For the text-containing cell, return its midpoint in (X, Y) coordinate format. 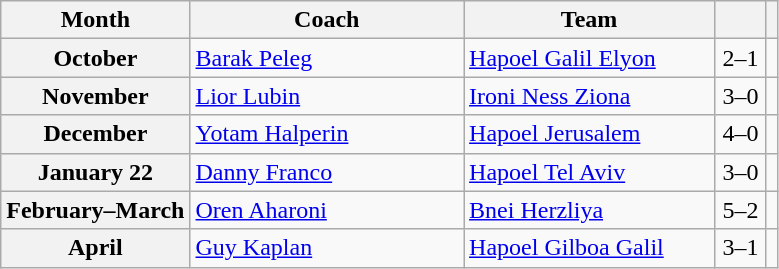
Barak Peleg (327, 58)
November (96, 96)
3–1 (741, 248)
Hapoel Jerusalem (590, 134)
Bnei Herzliya (590, 210)
Ironi Ness Ziona (590, 96)
Coach (327, 20)
Team (590, 20)
Oren Aharoni (327, 210)
4–0 (741, 134)
Guy Kaplan (327, 248)
Yotam Halperin (327, 134)
Hapoel Gilboa Galil (590, 248)
April (96, 248)
Lior Lubin (327, 96)
2–1 (741, 58)
Hapoel Galil Elyon (590, 58)
October (96, 58)
January 22 (96, 172)
December (96, 134)
Danny Franco (327, 172)
Hapoel Tel Aviv (590, 172)
Month (96, 20)
February–March (96, 210)
5–2 (741, 210)
